Search for the cell housing the specified text and yield its (X, Y) center coordinate. 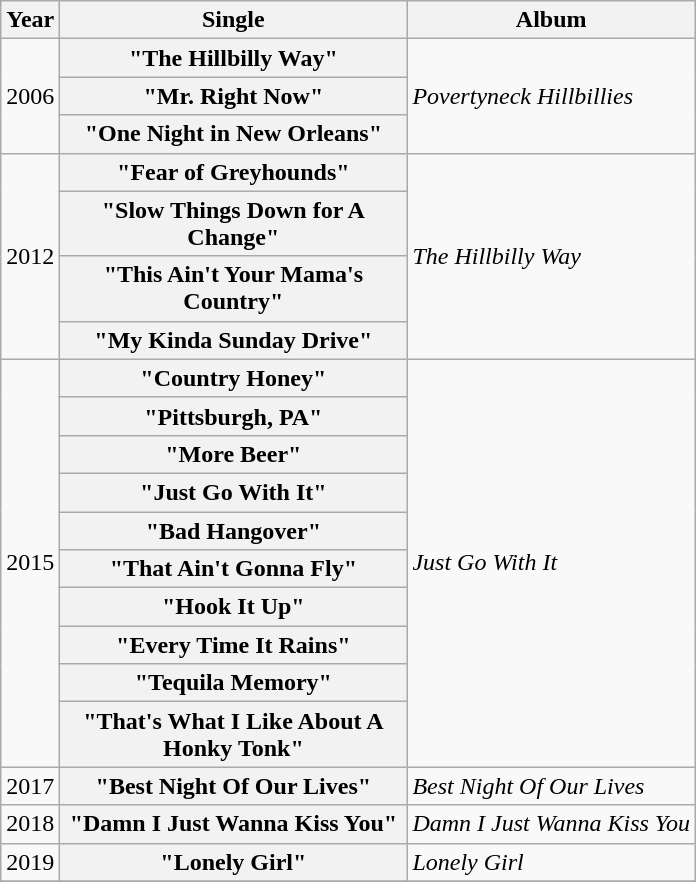
"Pittsburgh, PA" (234, 416)
2019 (30, 862)
Single (234, 20)
"Every Time It Rains" (234, 645)
Damn I Just Wanna Kiss You (552, 824)
Album (552, 20)
Povertyneck Hillbillies (552, 96)
Lonely Girl (552, 862)
"Best Night Of Our Lives" (234, 786)
"Lonely Girl" (234, 862)
"Hook It Up" (234, 607)
"Damn I Just Wanna Kiss You" (234, 824)
Best Night Of Our Lives (552, 786)
2006 (30, 96)
"Country Honey" (234, 378)
2017 (30, 786)
The Hillbilly Way (552, 256)
"My Kinda Sunday Drive" (234, 340)
"Fear of Greyhounds" (234, 172)
"That's What I Like About A Honky Tonk" (234, 734)
"The Hillbilly Way" (234, 58)
"Just Go With It" (234, 492)
Just Go With It (552, 563)
"More Beer" (234, 454)
"That Ain't Gonna Fly" (234, 569)
"Slow Things Down for A Change" (234, 224)
"One Night in New Orleans" (234, 134)
"Tequila Memory" (234, 683)
2015 (30, 563)
2018 (30, 824)
Year (30, 20)
2012 (30, 256)
"This Ain't Your Mama's Country" (234, 288)
"Mr. Right Now" (234, 96)
"Bad Hangover" (234, 531)
